From the cell containing the given text, extract its center point as (X, Y) coordinate. 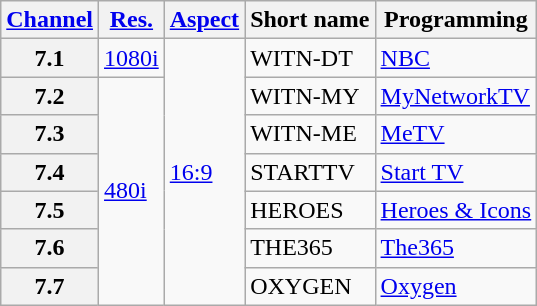
THE365 (310, 248)
7.7 (50, 286)
Res. (132, 20)
The365 (456, 248)
Oxygen (456, 286)
480i (132, 191)
Aspect (204, 20)
HEROES (310, 210)
Short name (310, 20)
16:9 (204, 172)
WITN-ME (310, 134)
Programming (456, 20)
WITN-MY (310, 96)
OXYGEN (310, 286)
MeTV (456, 134)
7.5 (50, 210)
NBC (456, 58)
7.1 (50, 58)
7.6 (50, 248)
MyNetworkTV (456, 96)
WITN-DT (310, 58)
7.3 (50, 134)
Channel (50, 20)
7.2 (50, 96)
1080i (132, 58)
7.4 (50, 172)
Heroes & Icons (456, 210)
Start TV (456, 172)
STARTTV (310, 172)
